Search for the cell housing the specified text and yield its (X, Y) center coordinate. 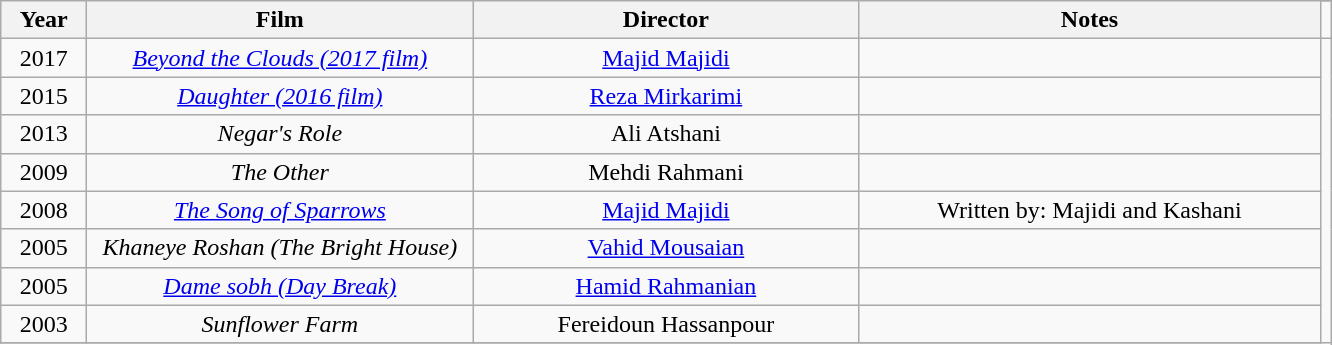
2003 (44, 324)
Mehdi Rahmani (666, 172)
2009 (44, 172)
Ali Atshani (666, 134)
Year (44, 20)
Negar's Role (280, 134)
2015 (44, 96)
Written by: Majidi and Kashani (1090, 210)
The Song of Sparrows (280, 210)
Director (666, 20)
2013 (44, 134)
Dame sobh (Day Break) (280, 286)
2017 (44, 58)
Khaneye Roshan (The Bright House) (280, 248)
Vahid Mousaian (666, 248)
Film (280, 20)
Sunflower Farm (280, 324)
2008 (44, 210)
Notes (1090, 20)
Beyond the Clouds (2017 film) (280, 58)
Daughter (2016 film) (280, 96)
Reza Mirkarimi (666, 96)
Hamid Rahmanian (666, 286)
Fereidoun Hassanpour (666, 324)
The Other (280, 172)
